Scan for the cell matching the given text and deliver its (x, y) coordinate at center. 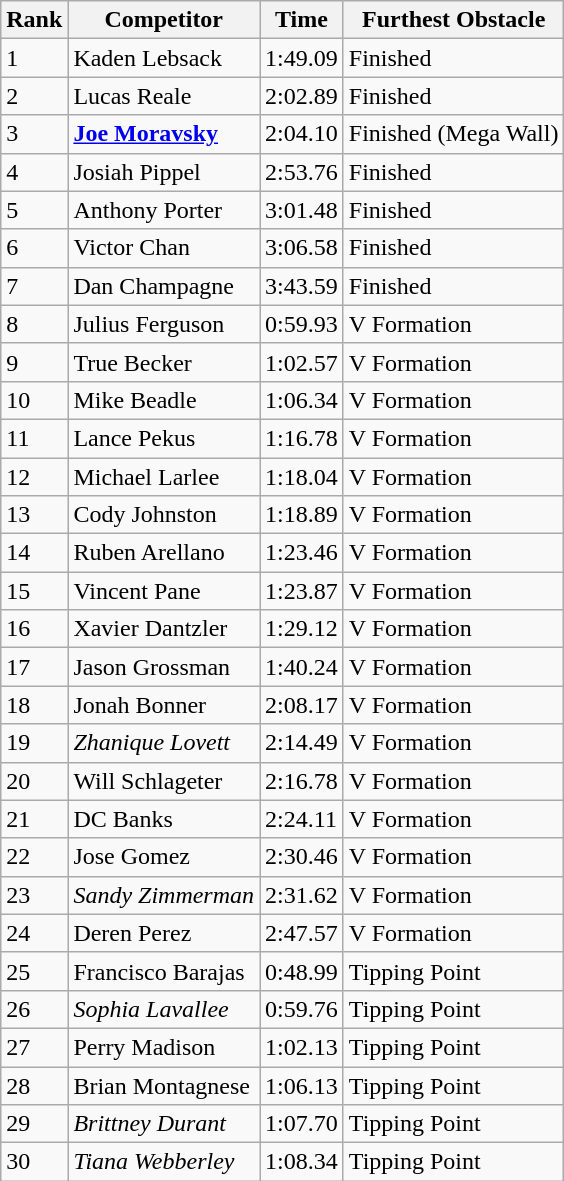
Kaden Lebsack (164, 58)
Dan Champagne (164, 286)
2:04.10 (302, 134)
14 (34, 553)
2:53.76 (302, 172)
2:16.78 (302, 781)
4 (34, 172)
0:59.76 (302, 1009)
Rank (34, 20)
True Becker (164, 362)
Zhanique Lovett (164, 743)
Vincent Pane (164, 591)
11 (34, 438)
Deren Perez (164, 933)
Cody Johnston (164, 515)
Victor Chan (164, 248)
Perry Madison (164, 1047)
2:30.46 (302, 857)
Michael Larlee (164, 477)
Brittney Durant (164, 1124)
26 (34, 1009)
16 (34, 629)
15 (34, 591)
Sandy Zimmerman (164, 895)
9 (34, 362)
Finished (Mega Wall) (454, 134)
Lance Pekus (164, 438)
8 (34, 324)
28 (34, 1085)
3 (34, 134)
1:18.04 (302, 477)
Will Schlageter (164, 781)
6 (34, 248)
22 (34, 857)
2 (34, 96)
2:24.11 (302, 819)
25 (34, 971)
1:18.89 (302, 515)
1:49.09 (302, 58)
1:40.24 (302, 667)
1:07.70 (302, 1124)
29 (34, 1124)
Jonah Bonner (164, 705)
1:08.34 (302, 1162)
Lucas Reale (164, 96)
2:14.49 (302, 743)
3:01.48 (302, 210)
12 (34, 477)
Jason Grossman (164, 667)
Xavier Dantzler (164, 629)
1:06.34 (302, 400)
1:29.12 (302, 629)
17 (34, 667)
Julius Ferguson (164, 324)
Furthest Obstacle (454, 20)
1:23.46 (302, 553)
Sophia Lavallee (164, 1009)
1:02.57 (302, 362)
24 (34, 933)
Francisco Barajas (164, 971)
DC Banks (164, 819)
19 (34, 743)
Jose Gomez (164, 857)
21 (34, 819)
0:48.99 (302, 971)
10 (34, 400)
Competitor (164, 20)
20 (34, 781)
23 (34, 895)
Mike Beadle (164, 400)
27 (34, 1047)
Time (302, 20)
2:47.57 (302, 933)
30 (34, 1162)
Joe Moravsky (164, 134)
2:02.89 (302, 96)
1:16.78 (302, 438)
5 (34, 210)
13 (34, 515)
2:08.17 (302, 705)
Josiah Pippel (164, 172)
0:59.93 (302, 324)
Ruben Arellano (164, 553)
1 (34, 58)
3:06.58 (302, 248)
1:06.13 (302, 1085)
3:43.59 (302, 286)
7 (34, 286)
1:02.13 (302, 1047)
18 (34, 705)
1:23.87 (302, 591)
Tiana Webberley (164, 1162)
2:31.62 (302, 895)
Brian Montagnese (164, 1085)
Anthony Porter (164, 210)
